Identify which cell holds the provided text, then report its [x, y] central coordinate. 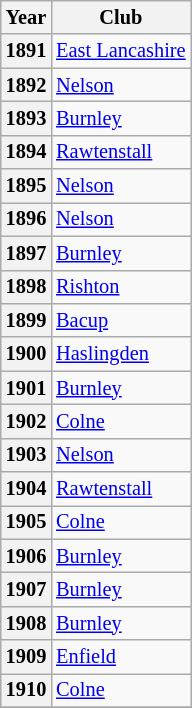
1899 [26, 320]
1905 [26, 522]
1903 [26, 455]
Club [120, 17]
1898 [26, 287]
1895 [26, 186]
1897 [26, 253]
1896 [26, 219]
1894 [26, 152]
1900 [26, 354]
Enfield [120, 657]
1902 [26, 421]
Rishton [120, 287]
1904 [26, 489]
1901 [26, 388]
Bacup [120, 320]
1910 [26, 690]
East Lancashire [120, 51]
1907 [26, 589]
1909 [26, 657]
1893 [26, 118]
Year [26, 17]
Haslingden [120, 354]
1906 [26, 556]
1908 [26, 623]
1891 [26, 51]
1892 [26, 85]
